Search for the cell housing the specified text and yield its (X, Y) center coordinate. 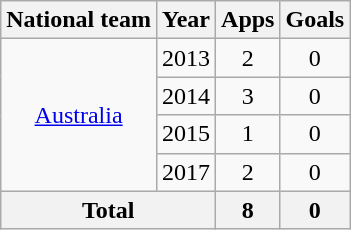
8 (248, 210)
2017 (186, 172)
3 (248, 96)
2015 (186, 134)
Goals (315, 20)
Apps (248, 20)
2013 (186, 58)
1 (248, 134)
2014 (186, 96)
Australia (79, 115)
National team (79, 20)
Year (186, 20)
Total (108, 210)
